Output the (x, y) coordinate of the center of the cell containing the given text.  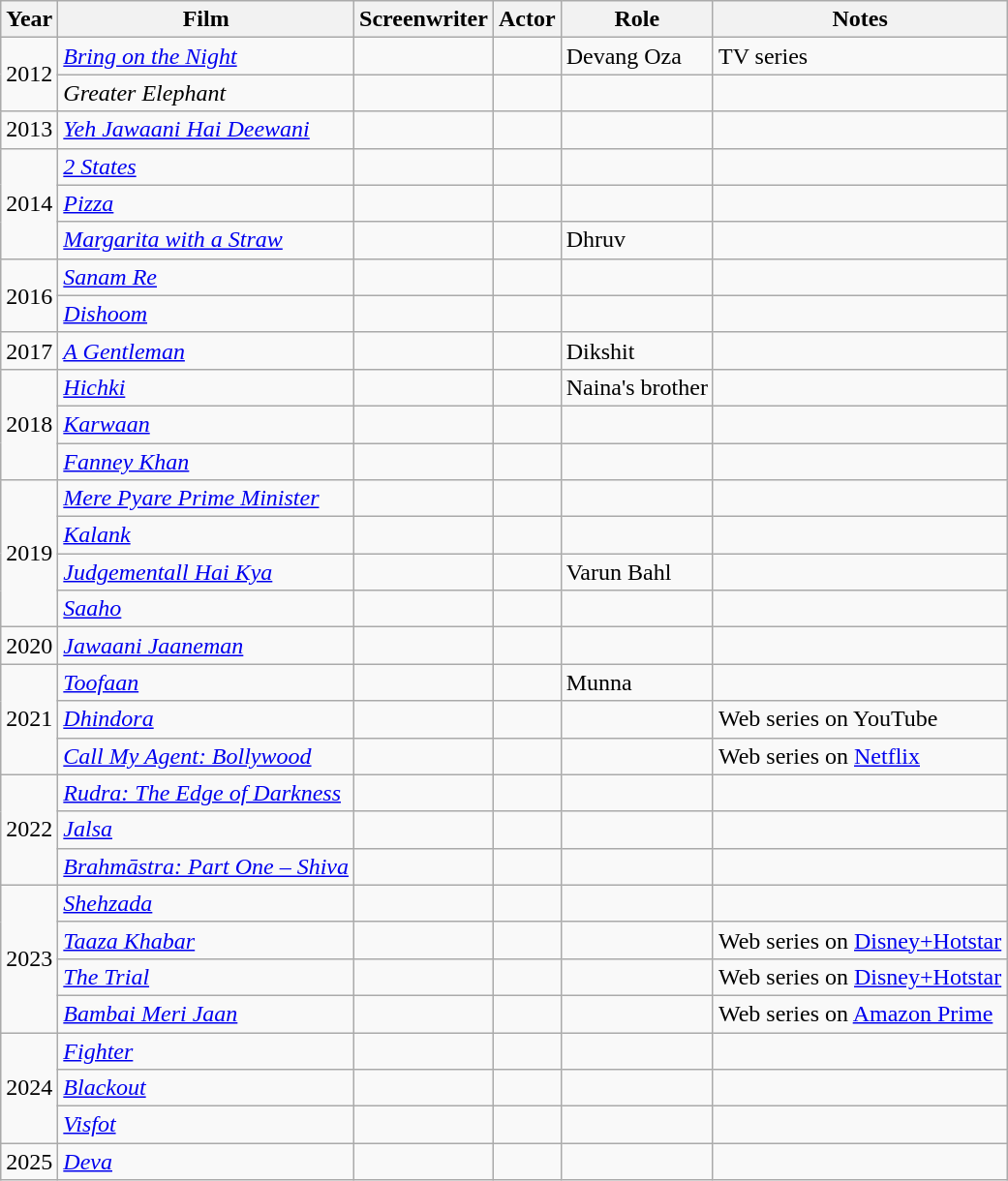
TV series (860, 56)
Visfot (206, 1125)
2019 (29, 554)
Web series on Amazon Prime (860, 1014)
Rudra: The Edge of Darkness (206, 793)
Fanney Khan (206, 462)
Screenwriter (424, 19)
Jawaani Jaaneman (206, 646)
Devang Oza (637, 56)
Bring on the Night (206, 56)
Dikshit (637, 350)
Greater Elephant (206, 93)
Blackout (206, 1088)
Notes (860, 19)
Web series on Netflix (860, 756)
Role (637, 19)
Margarita with a Straw (206, 240)
Dishoom (206, 314)
Saaho (206, 609)
2 States (206, 167)
Jalsa (206, 830)
Call My Agent: Bollywood (206, 756)
Judgementall Hai Kya (206, 572)
Shehzada (206, 903)
The Trial (206, 977)
2012 (29, 75)
Naina's brother (637, 387)
A Gentleman (206, 350)
2020 (29, 646)
Yeh Jawaani Hai Deewani (206, 130)
Dhruv (637, 240)
Taaza Khabar (206, 940)
2024 (29, 1087)
Year (29, 19)
Toofaan (206, 682)
2014 (29, 203)
Bambai Meri Jaan (206, 1014)
Pizza (206, 203)
2025 (29, 1162)
Web series on YouTube (860, 719)
2017 (29, 350)
Hichki (206, 387)
Brahmāstra: Part One – Shiva (206, 866)
Film (206, 19)
2016 (29, 295)
Sanam Re (206, 277)
Karwaan (206, 424)
2021 (29, 719)
Kalank (206, 535)
Munna (637, 682)
Actor (527, 19)
2018 (29, 424)
Mere Pyare Prime Minister (206, 499)
2022 (29, 830)
2023 (29, 958)
Dhindora (206, 719)
Deva (206, 1162)
2013 (29, 130)
Varun Bahl (637, 572)
Fighter (206, 1050)
